Provide the (X, Y) coordinate of the cell's center where the given text is located.  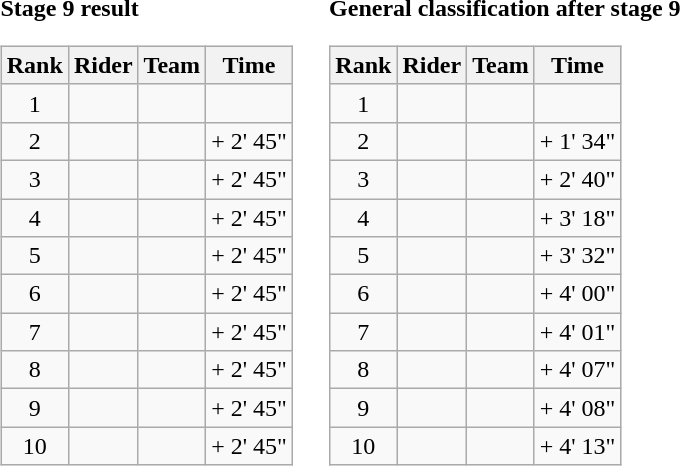
+ 3' 32" (578, 256)
+ 4' 00" (578, 294)
+ 4' 08" (578, 408)
+ 1' 34" (578, 141)
+ 4' 07" (578, 370)
+ 4' 13" (578, 446)
+ 4' 01" (578, 332)
+ 2' 40" (578, 179)
+ 3' 18" (578, 217)
